Pinpoint the cell where the given text exists, returning its (X, Y) midpoint coordinate. 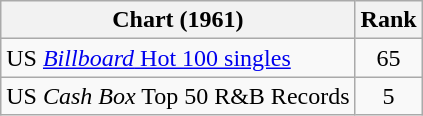
Rank (388, 20)
US Cash Box Top 50 R&B Records (178, 96)
65 (388, 58)
Chart (1961) (178, 20)
5 (388, 96)
US Billboard Hot 100 singles (178, 58)
